Detect which cell encompasses the target text, then output its [x, y] center coordinate. 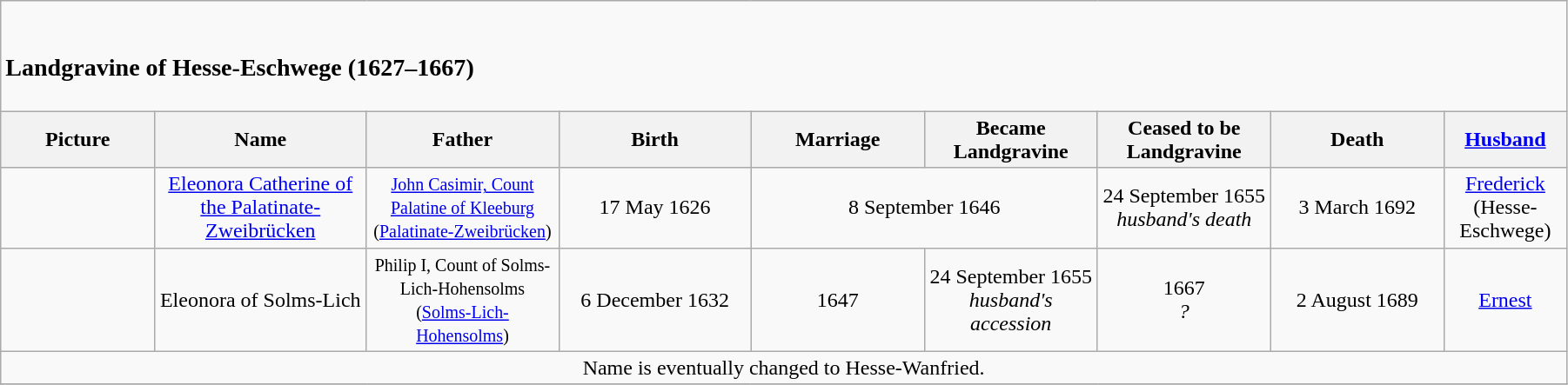
Frederick (Hesse-Eschwege) [1505, 208]
3 March 1692 [1357, 208]
Death [1357, 139]
1647 [837, 299]
Birth [654, 139]
Eleonora Catherine of the Palatinate-Zweibrücken [261, 208]
6 December 1632 [654, 299]
8 September 1646 [924, 208]
John Casimir, Count Palatine of Kleeburg(Palatinate-Zweibrücken) [463, 208]
Father [463, 139]
Husband [1505, 139]
17 May 1626 [654, 208]
24 September 1655husband's death [1183, 208]
24 September 1655husband's accession [1011, 299]
Marriage [837, 139]
Eleonora of Solms-Lich [261, 299]
1667? [1183, 299]
Became Landgravine [1011, 139]
Landgravine of Hesse-Eschwege (1627–1667) [784, 56]
Ernest [1505, 299]
Picture [78, 139]
Name is eventually changed to Hesse-Wanfried. [784, 368]
Name [261, 139]
Ceased to be Landgravine [1183, 139]
2 August 1689 [1357, 299]
Philip I, Count of Solms-Lich-Hohensolms(Solms-Lich-Hohensolms) [463, 299]
